Provide the [X, Y] coordinate of the cell's center where the given text is located.  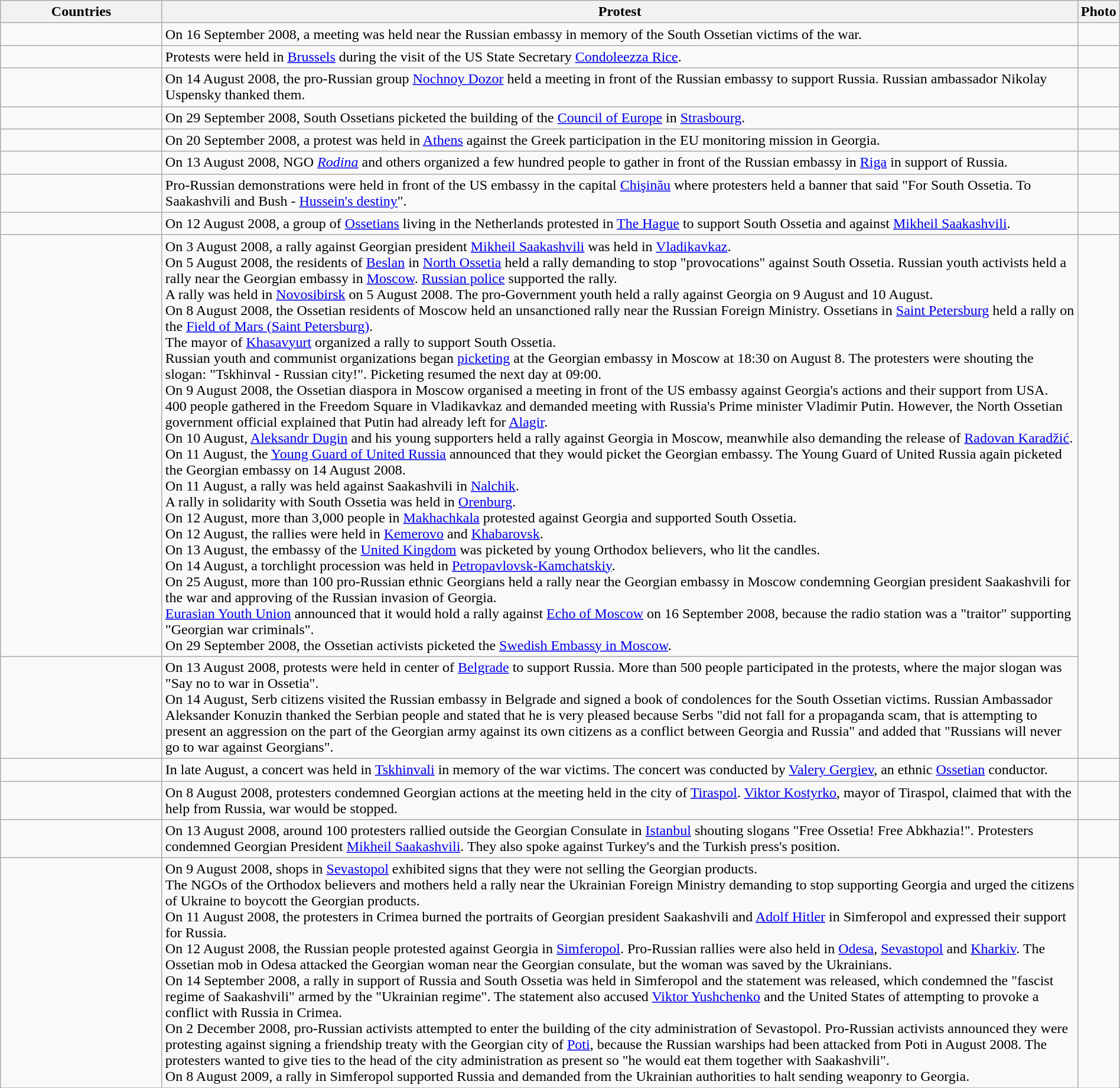
On 16 September 2008, a meeting was held near the Russian embassy in memory of the South Ossetian victims of the war. [620, 34]
Countries [82, 12]
On 13 August 2008, NGO Rodina and others organized a few hundred people to gather in front of the Russian embassy in Riga in support of Russia. [620, 163]
On 20 September 2008, a protest was held in Athens against the Greek participation in the EU monitoring mission in Georgia. [620, 140]
Photo [1099, 12]
On 29 September 2008, South Ossetians picketed the building of the Council of Europe in Strasbourg. [620, 118]
On 12 August 2008, a group of Ossetians living in the Netherlands protested in The Hague to support South Ossetia and against Mikheil Saakashvili. [620, 223]
Protests were held in Brussels during the visit of the US State Secretary Condoleezza Rice. [620, 57]
Protest [620, 12]
